From the cell containing the given text, extract its center point as (X, Y) coordinate. 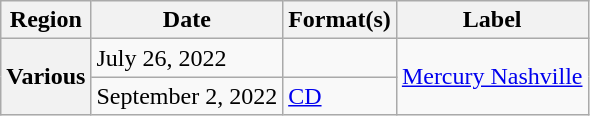
Mercury Nashville (492, 77)
Region (46, 20)
July 26, 2022 (187, 58)
Date (187, 20)
CD (340, 96)
Format(s) (340, 20)
Label (492, 20)
Various (46, 77)
September 2, 2022 (187, 96)
